Detect which cell encompasses the target text, then output its [X, Y] center coordinate. 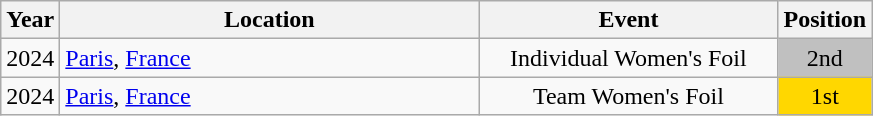
Event [628, 20]
2nd [825, 58]
Individual Women's Foil [628, 58]
Year [30, 20]
Team Women's Foil [628, 96]
Location [270, 20]
1st [825, 96]
Position [825, 20]
